Extract the (x, y) coordinate from the center of the cell holding the provided text.  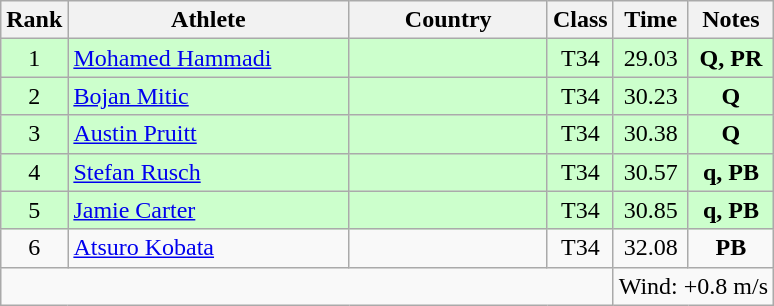
Stefan Rusch (208, 172)
Wind: +0.8 m/s (693, 286)
Athlete (208, 20)
Atsuro Kobata (208, 248)
Class (580, 20)
Q, PR (730, 58)
Rank (34, 20)
4 (34, 172)
5 (34, 210)
30.38 (650, 134)
6 (34, 248)
PB (730, 248)
Austin Pruitt (208, 134)
Notes (730, 20)
2 (34, 96)
29.03 (650, 58)
30.57 (650, 172)
Country (448, 20)
Bojan Mitic (208, 96)
Jamie Carter (208, 210)
1 (34, 58)
30.85 (650, 210)
Mohamed Hammadi (208, 58)
32.08 (650, 248)
30.23 (650, 96)
Time (650, 20)
3 (34, 134)
